Pinpoint the cell where the given text exists, returning its [X, Y] midpoint coordinate. 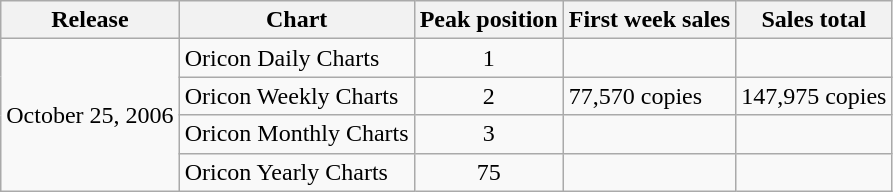
First week sales [649, 20]
Oricon Yearly Charts [296, 172]
75 [488, 172]
Sales total [814, 20]
Peak position [488, 20]
1 [488, 58]
Chart [296, 20]
147,975 copies [814, 96]
October 25, 2006 [90, 115]
2 [488, 96]
Oricon Weekly Charts [296, 96]
Oricon Monthly Charts [296, 134]
Release [90, 20]
Oricon Daily Charts [296, 58]
77,570 copies [649, 96]
3 [488, 134]
